Capture the cell that displays the provided text and extract its [x, y] central coordinate. 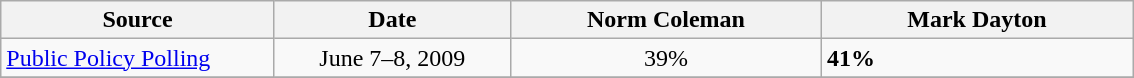
Norm Coleman [666, 20]
Date [392, 20]
Source [138, 20]
Mark Dayton [976, 20]
41% [976, 58]
Public Policy Polling [138, 58]
June 7–8, 2009 [392, 58]
39% [666, 58]
